Pinpoint the cell where the given text exists, returning its [X, Y] midpoint coordinate. 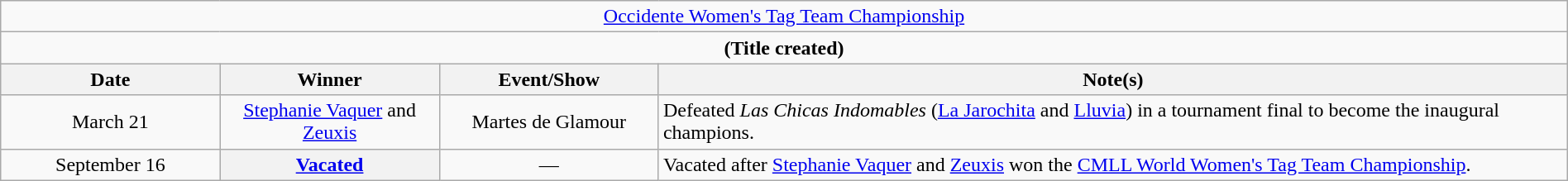
Date [111, 79]
(Title created) [784, 48]
Occidente Women's Tag Team Championship [784, 17]
March 21 [111, 122]
Note(s) [1113, 79]
Event/Show [549, 79]
Martes de Glamour [549, 122]
Winner [329, 79]
Stephanie Vaquer and Zeuxis [329, 122]
Vacated [329, 164]
September 16 [111, 164]
— [549, 164]
Defeated Las Chicas Indomables (La Jarochita and Lluvia) in a tournament final to become the inaugural champions. [1113, 122]
Vacated after Stephanie Vaquer and Zeuxis won the CMLL World Women's Tag Team Championship. [1113, 164]
